For the text-containing cell, return its midpoint in (x, y) coordinate format. 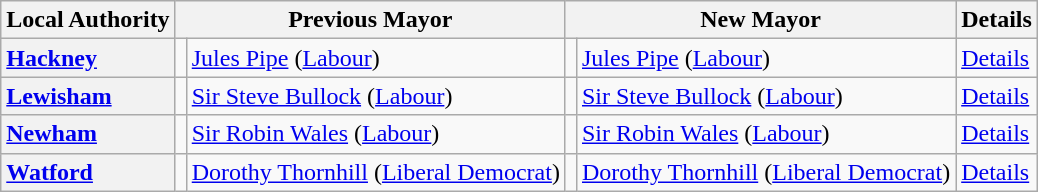
Newham (88, 134)
Hackney (88, 58)
Watford (88, 172)
Local Authority (88, 20)
New Mayor (760, 20)
Previous Mayor (370, 20)
Lewisham (88, 96)
